Identify which cell holds the provided text, then report its (x, y) central coordinate. 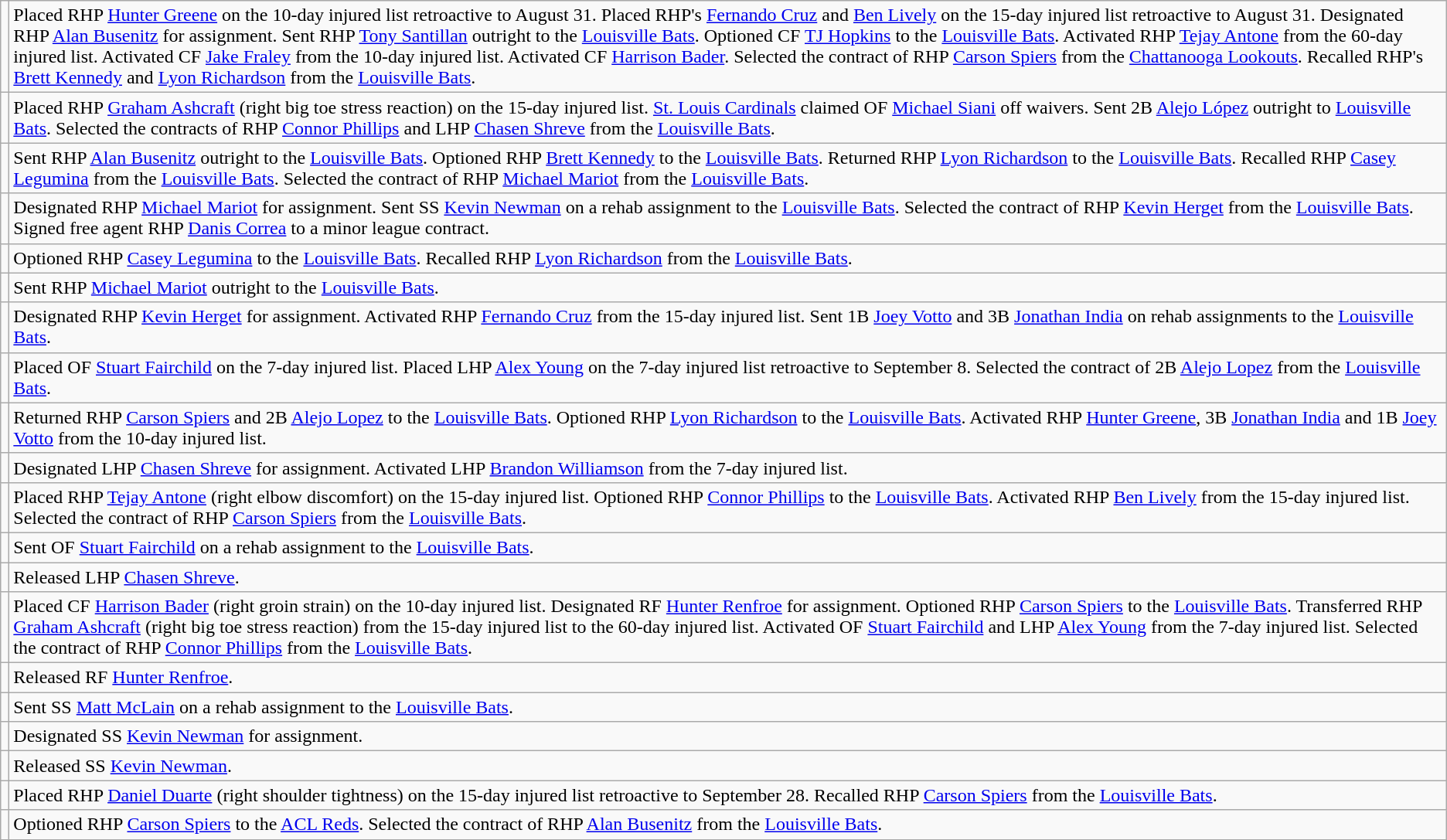
Released LHP Chasen Shreve. (728, 577)
Designated SS Kevin Newman for assignment. (728, 736)
Released SS Kevin Newman. (728, 766)
Designated LHP Chasen Shreve for assignment. Activated LHP Brandon Williamson from the 7-day injured list. (728, 468)
Released RF Hunter Renfroe. (728, 678)
Optioned RHP Casey Legumina to the Louisville Bats. Recalled RHP Lyon Richardson from the Louisville Bats. (728, 258)
Sent RHP Michael Mariot outright to the Louisville Bats. (728, 287)
Sent SS Matt McLain on a rehab assignment to the Louisville Bats. (728, 707)
Optioned RHP Carson Spiers to the ACL Reds. Selected the contract of RHP Alan Busenitz from the Louisville Bats. (728, 825)
Sent OF Stuart Fairchild on a rehab assignment to the Louisville Bats. (728, 547)
